Extract the (x, y) coordinate from the center of the cell holding the provided text.  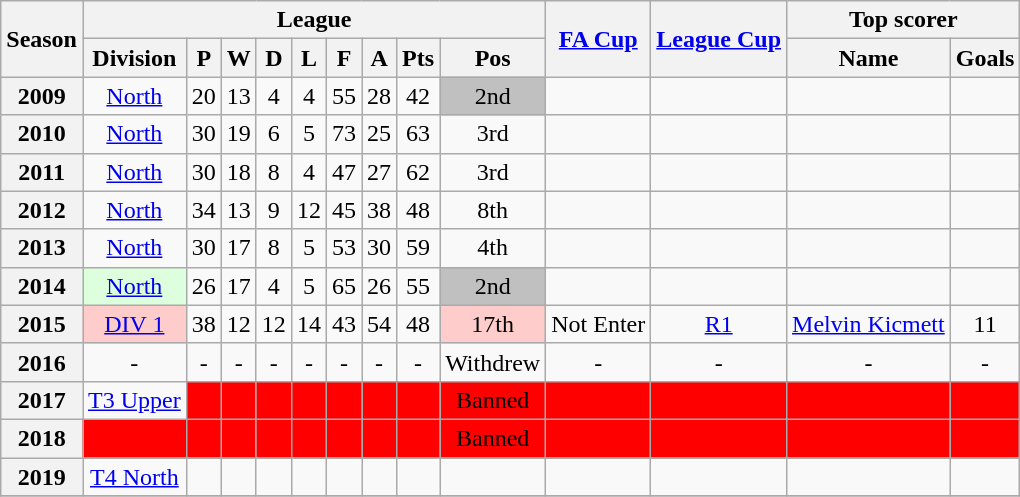
42 (418, 96)
2010 (42, 134)
28 (380, 96)
Goals (985, 58)
R1 (719, 324)
Top scorer (904, 20)
11 (985, 324)
17th (493, 324)
19 (238, 134)
34 (204, 210)
62 (418, 172)
47 (344, 172)
DIV 1 (134, 324)
League (314, 20)
L (308, 58)
2018 (42, 438)
Not Enter (598, 324)
W (238, 58)
25 (380, 134)
63 (418, 134)
4th (493, 248)
P (204, 58)
14 (308, 324)
2017 (42, 400)
73 (344, 134)
9 (274, 210)
6 (274, 134)
F (344, 58)
59 (418, 248)
2019 (42, 477)
2013 (42, 248)
2009 (42, 96)
2016 (42, 362)
2011 (42, 172)
Pos (493, 58)
8th (493, 210)
20 (204, 96)
Melvin Kicmett (869, 324)
2012 (42, 210)
54 (380, 324)
27 (380, 172)
2015 (42, 324)
53 (344, 248)
Season (42, 39)
D (274, 58)
18 (238, 172)
T3 Upper (134, 400)
A (380, 58)
Withdrew (493, 362)
Pts (418, 58)
League Cup (719, 39)
FA Cup (598, 39)
Division (134, 58)
45 (344, 210)
T4 North (134, 477)
65 (344, 286)
2014 (42, 286)
Name (869, 58)
43 (344, 324)
